Extract the (x, y) coordinate from the center of the cell holding the provided text.  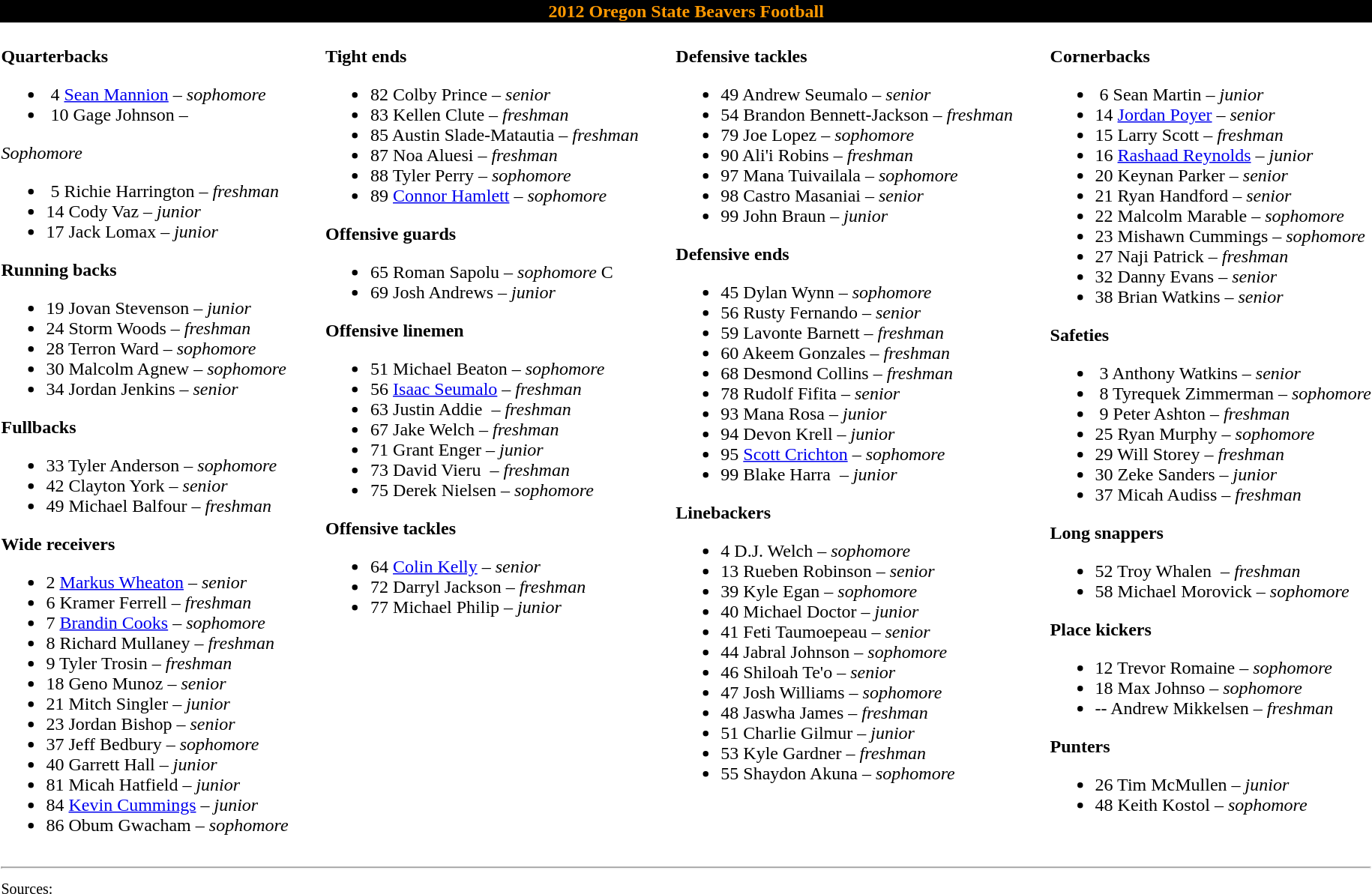
2012 Oregon State Beavers Football (686, 11)
